Provide the (x, y) coordinate of the cell's center where the given text is located.  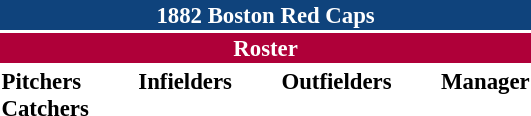
Roster (266, 48)
1882 Boston Red Caps (266, 15)
